Locate the cell with the specified text and output its (x, y) center coordinate. 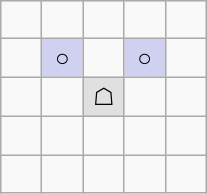
☖ (104, 97)
